Provide the [X, Y] coordinate of the cell's center where the given text is located.  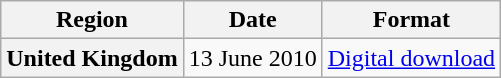
United Kingdom [92, 58]
Format [411, 20]
Date [252, 20]
13 June 2010 [252, 58]
Region [92, 20]
Digital download [411, 58]
